Return the (X, Y) coordinate for the center point of the cell that contains the specified text.  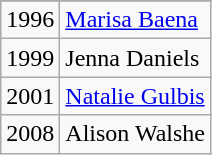
2001 (30, 96)
1996 (30, 20)
Marisa Baena (136, 20)
Natalie Gulbis (136, 96)
Jenna Daniels (136, 58)
1999 (30, 58)
2008 (30, 134)
Alison Walshe (136, 134)
